Find where the given text appears and provide that cell's center as (X, Y) coordinate. 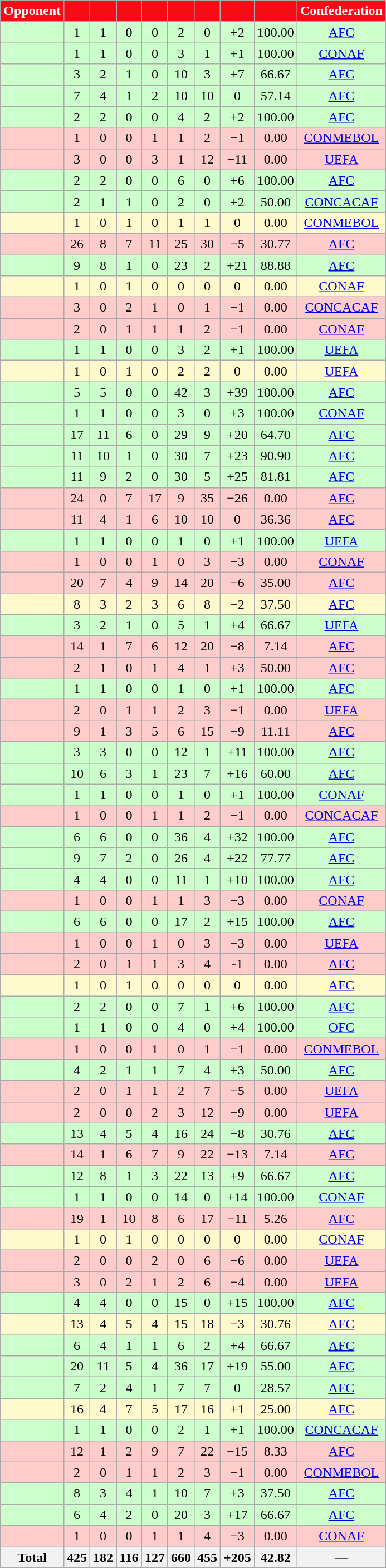
28.57 (275, 1388)
88.88 (275, 265)
60.00 (275, 773)
−2 (237, 604)
660 (180, 1557)
−13 (237, 1155)
77.77 (275, 858)
90.90 (275, 456)
+205 (237, 1557)
— (341, 1557)
+10 (237, 879)
+23 (237, 456)
81.81 (275, 477)
+20 (237, 435)
455 (207, 1557)
+32 (237, 837)
35.00 (275, 583)
25 (180, 244)
−4 (237, 1281)
5.26 (275, 1218)
+21 (237, 265)
+39 (237, 392)
425 (77, 1557)
−15 (237, 1451)
182 (104, 1557)
Confederation (341, 11)
55.00 (275, 1367)
+17 (237, 1515)
+7 (237, 75)
42.82 (275, 1557)
19 (77, 1218)
57.14 (275, 96)
36.36 (275, 519)
+22 (237, 858)
25.00 (275, 1409)
+25 (237, 477)
-1 (237, 964)
+16 (237, 773)
8.33 (275, 1451)
64.70 (275, 435)
116 (129, 1557)
+19 (237, 1367)
11.11 (275, 731)
+11 (237, 752)
+9 (237, 1176)
−26 (237, 498)
42 (180, 392)
18 (207, 1324)
Total (32, 1557)
127 (155, 1557)
30.77 (275, 244)
Opponent (32, 11)
29 (180, 435)
35 (207, 498)
+14 (237, 1197)
OFC (341, 1028)
